Provide the (X, Y) coordinate of the cell's center where the given text is located.  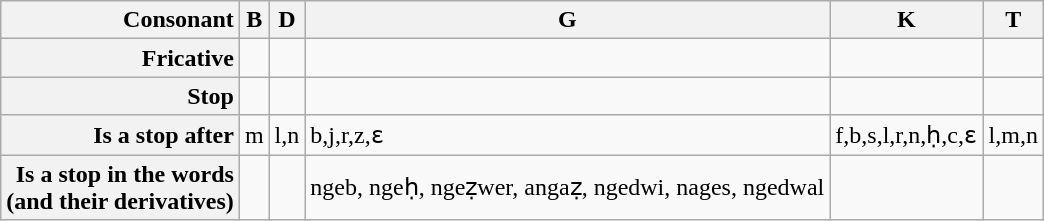
B (254, 20)
l,m,n (1013, 135)
Fricative (120, 58)
D (287, 20)
K (906, 20)
b,j,r,z,ɛ (568, 135)
G (568, 20)
l,n (287, 135)
m (254, 135)
Consonant (120, 20)
T (1013, 20)
f,b,s,l,r,n,ḥ,c,ɛ (906, 135)
Is a stop after (120, 135)
ngeb, ngeḥ, ngeẓwer, angaẓ, ngedwi, nages, ngedwal (568, 186)
Is a stop in the words(and their derivatives) (120, 186)
Stop (120, 96)
